Pinpoint the cell where the given text exists, returning its [x, y] midpoint coordinate. 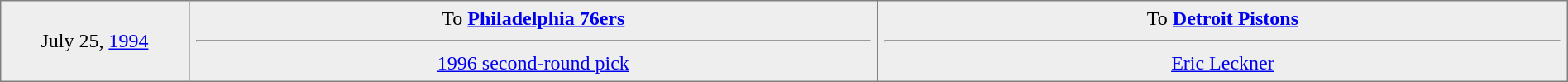
To Philadelphia 76ers1996 second-round pick [533, 41]
To Detroit PistonsEric Leckner [1223, 41]
July 25, 1994 [94, 41]
